Capture the cell that displays the provided text and extract its (x, y) central coordinate. 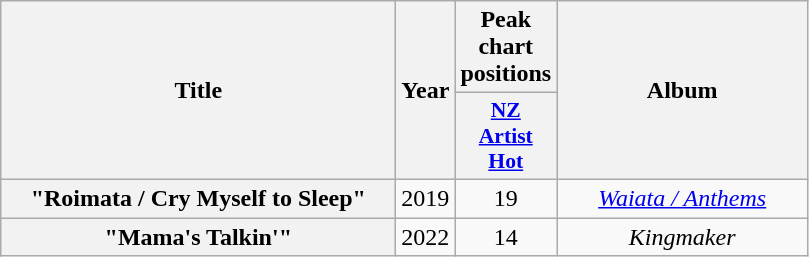
2019 (426, 198)
14 (506, 237)
NZArtistHot (506, 136)
"Roimata / Cry Myself to Sleep" (198, 198)
Year (426, 90)
2022 (426, 237)
Album (682, 90)
19 (506, 198)
Title (198, 90)
Waiata / Anthems (682, 198)
Peak chart positions (506, 47)
"Mama's Talkin'" (198, 237)
Kingmaker (682, 237)
